For the text-containing cell, return its midpoint in (x, y) coordinate format. 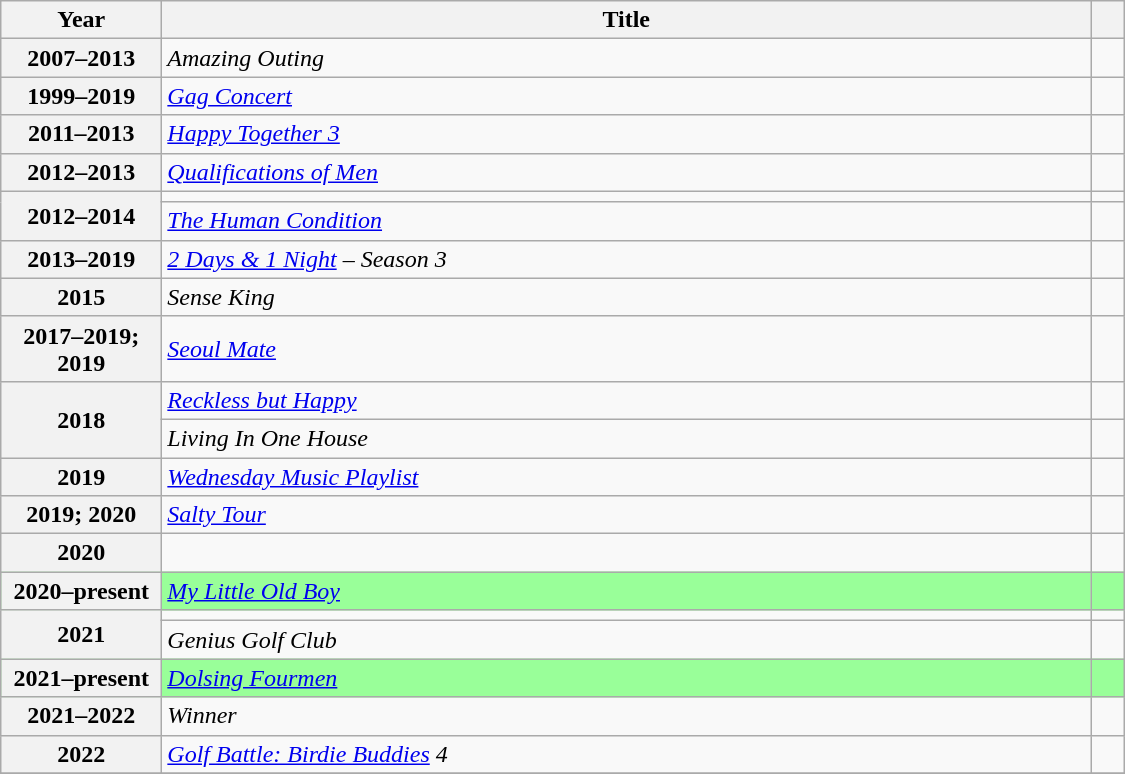
2020 (82, 553)
2018 (82, 419)
2019; 2020 (82, 515)
2012–2013 (82, 172)
Wednesday Music Playlist (626, 477)
Amazing Outing (626, 58)
2012–2014 (82, 216)
2019 (82, 477)
Qualifications of Men (626, 172)
2021–2022 (82, 716)
2 Days & 1 Night – Season 3 (626, 259)
2021–present (82, 678)
2011–2013 (82, 134)
2007–2013 (82, 58)
1999–2019 (82, 96)
Living In One House (626, 438)
Sense King (626, 297)
Salty Tour (626, 515)
Dolsing Fourmen (626, 678)
2013–2019 (82, 259)
2015 (82, 297)
Reckless but Happy (626, 400)
My Little Old Boy (626, 591)
2022 (82, 754)
Golf Battle: Birdie Buddies 4 (626, 754)
2017–2019; 2019 (82, 348)
Title (626, 20)
2020–present (82, 591)
Year (82, 20)
Gag Concert (626, 96)
Genius Golf Club (626, 640)
Winner (626, 716)
The Human Condition (626, 221)
Happy Together 3 (626, 134)
Seoul Mate (626, 348)
2021 (82, 634)
